Return [x, y] of the center of cell containing provided text 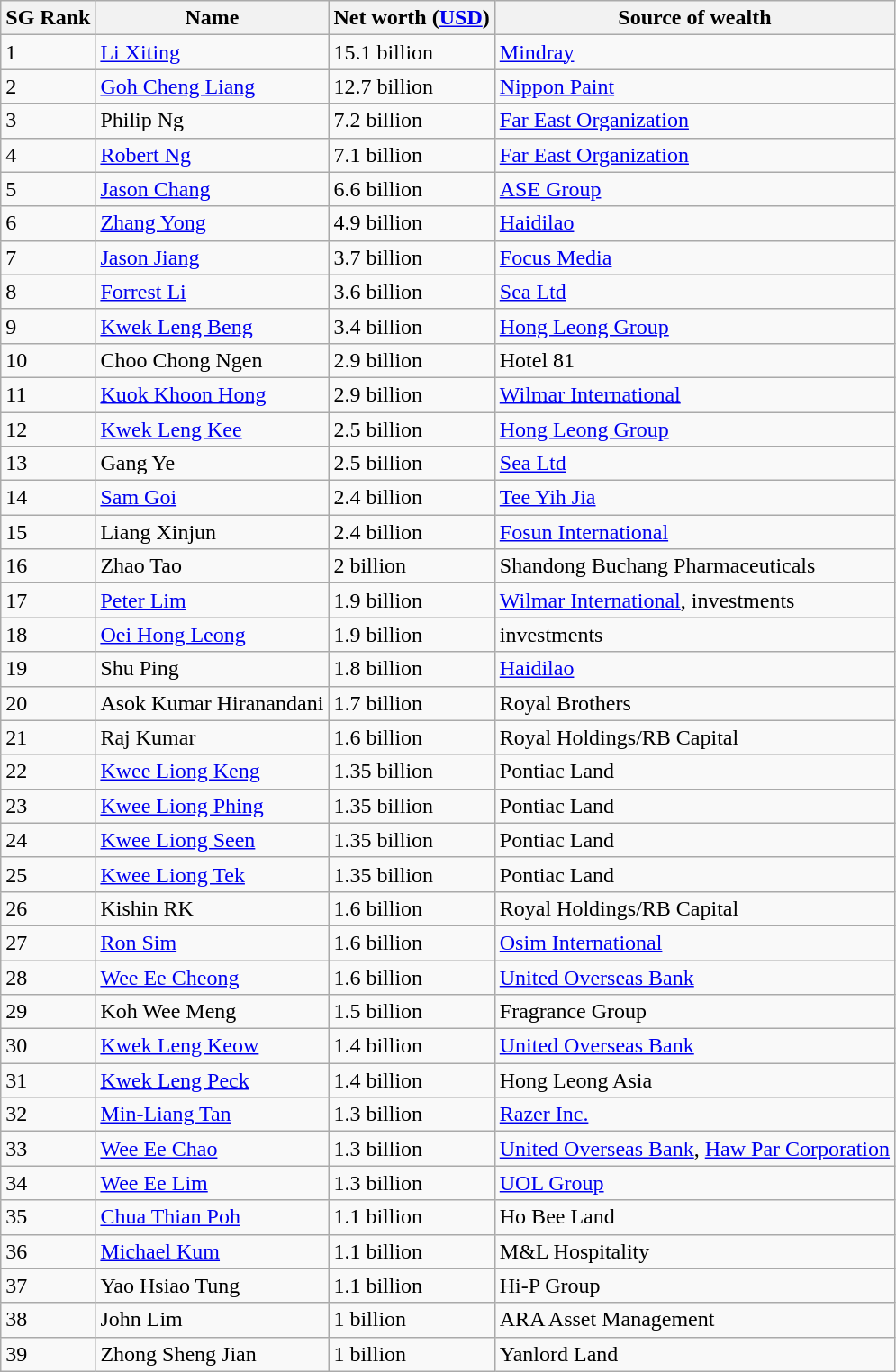
37 [49, 1286]
7.2 billion [412, 121]
6 [49, 223]
Fragrance Group [694, 1012]
24 [49, 840]
Liang Xinjun [213, 532]
Jason Jiang [213, 257]
Choo Chong Ngen [213, 360]
Philip Ng [213, 121]
32 [49, 1115]
Source of wealth [694, 18]
Hi-P Group [694, 1286]
3.4 billion [412, 326]
Kwek Leng Keow [213, 1046]
SG Rank [49, 18]
Robert Ng [213, 155]
35 [49, 1217]
3 [49, 121]
Net worth (USD) [412, 18]
Nippon Paint [694, 86]
Kishin RK [213, 908]
30 [49, 1046]
14 [49, 498]
11 [49, 394]
27 [49, 943]
28 [49, 977]
22 [49, 772]
Osim International [694, 943]
23 [49, 806]
UOL Group [694, 1183]
4 [49, 155]
15.1 billion [412, 52]
34 [49, 1183]
1.5 billion [412, 1012]
4.9 billion [412, 223]
21 [49, 737]
Kwee Liong Tek [213, 874]
20 [49, 703]
Goh Cheng Liang [213, 86]
Zhang Yong [213, 223]
Kwek Leng Kee [213, 429]
1 [49, 52]
17 [49, 600]
Ron Sim [213, 943]
8 [49, 292]
2 [49, 86]
Tee Yih Jia [694, 498]
Zhao Tao [213, 566]
18 [49, 635]
25 [49, 874]
7.1 billion [412, 155]
7 [49, 257]
Hong Leong Asia [694, 1080]
Yanlord Land [694, 1354]
13 [49, 464]
Chua Thian Poh [213, 1217]
Zhong Sheng Jian [213, 1354]
Focus Media [694, 257]
Ho Bee Land [694, 1217]
Wee Ee Lim [213, 1183]
Razer Inc. [694, 1115]
Kwee Liong Seen [213, 840]
Wilmar International, investments [694, 600]
United Overseas Bank, Haw Par Corporation [694, 1149]
3.6 billion [412, 292]
Jason Chang [213, 189]
33 [49, 1149]
10 [49, 360]
31 [49, 1080]
Mindray [694, 52]
Li Xiting [213, 52]
Min-Liang Tan [213, 1115]
Royal Brothers [694, 703]
Peter Lim [213, 600]
M&L Hospitality [694, 1251]
Wee Ee Chao [213, 1149]
ASE Group [694, 189]
3.7 billion [412, 257]
Sam Goi [213, 498]
Asok Kumar Hiranandani [213, 703]
Kwee Liong Phing [213, 806]
19 [49, 669]
29 [49, 1012]
1.8 billion [412, 669]
John Lim [213, 1320]
Kwee Liong Keng [213, 772]
12.7 billion [412, 86]
1.7 billion [412, 703]
5 [49, 189]
Gang Ye [213, 464]
Name [213, 18]
Kwek Leng Peck [213, 1080]
Shu Ping [213, 669]
Michael Kum [213, 1251]
Shandong Buchang Pharmaceuticals [694, 566]
Yao Hsiao Tung [213, 1286]
Koh Wee Meng [213, 1012]
39 [49, 1354]
Kuok Khoon Hong [213, 394]
Oei Hong Leong [213, 635]
36 [49, 1251]
Wee Ee Cheong [213, 977]
investments [694, 635]
ARA Asset Management [694, 1320]
Forrest Li [213, 292]
15 [49, 532]
Fosun International [694, 532]
Raj Kumar [213, 737]
38 [49, 1320]
16 [49, 566]
26 [49, 908]
Wilmar International [694, 394]
12 [49, 429]
9 [49, 326]
2 billion [412, 566]
Kwek Leng Beng [213, 326]
6.6 billion [412, 189]
Hotel 81 [694, 360]
